For the text-containing cell, return its midpoint in [x, y] coordinate format. 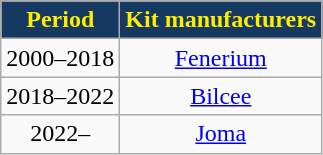
2000–2018 [60, 58]
Period [60, 20]
Joma [221, 134]
Kit manufacturers [221, 20]
2018–2022 [60, 96]
Fenerium [221, 58]
Bilcee [221, 96]
2022– [60, 134]
